For the text-containing cell, return its midpoint in [x, y] coordinate format. 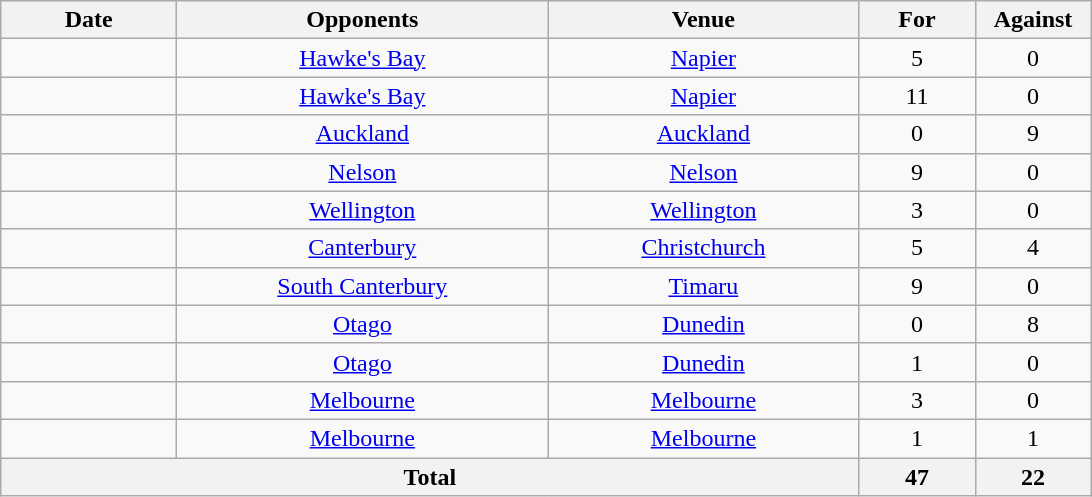
Opponents [362, 20]
4 [1033, 248]
47 [917, 477]
Total [430, 477]
Christchurch [704, 248]
For [917, 20]
Against [1033, 20]
8 [1033, 324]
22 [1033, 477]
11 [917, 96]
Date [89, 20]
Canterbury [362, 248]
Venue [704, 20]
Timaru [704, 286]
South Canterbury [362, 286]
